Determine the (X, Y) coordinate at the center of the cell enclosing the given text.  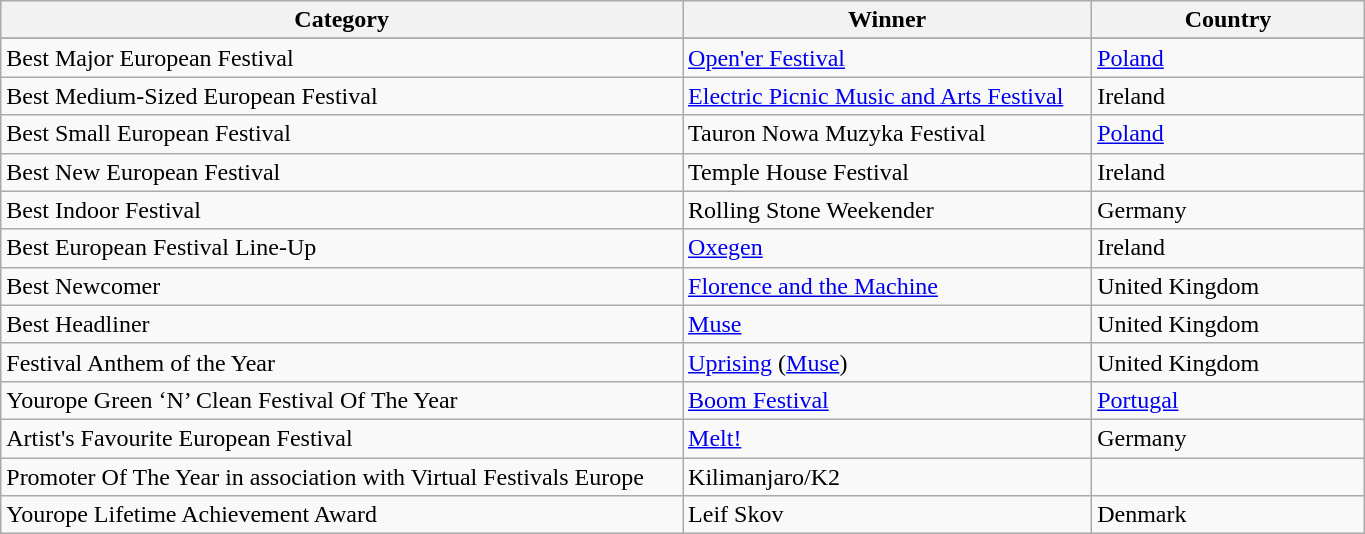
Portugal (1228, 400)
Yourope Green ‘N’ Clean Festival Of The Year (342, 400)
Best Newcomer (342, 286)
Oxegen (888, 248)
Kilimanjaro/K2 (888, 477)
Winner (888, 20)
Best New European Festival (342, 172)
Best Medium-Sized European Festival (342, 96)
Category (342, 20)
Denmark (1228, 515)
Festival Anthem of the Year (342, 362)
Uprising (Muse) (888, 362)
Artist's Favourite European Festival (342, 438)
Electric Picnic Music and Arts Festival (888, 96)
Boom Festival (888, 400)
Florence and the Machine (888, 286)
Best Small European Festival (342, 134)
Best Headliner (342, 324)
Best Major European Festival (342, 58)
Country (1228, 20)
Temple House Festival (888, 172)
Yourope Lifetime Achievement Award (342, 515)
Muse (888, 324)
Rolling Stone Weekender (888, 210)
Leif Skov (888, 515)
Tauron Nowa Muzyka Festival (888, 134)
Melt! (888, 438)
Best European Festival Line-Up (342, 248)
Best Indoor Festival (342, 210)
Promoter Of The Year in association with Virtual Festivals Europe (342, 477)
Open'er Festival (888, 58)
